For the text-containing cell, return its midpoint in (x, y) coordinate format. 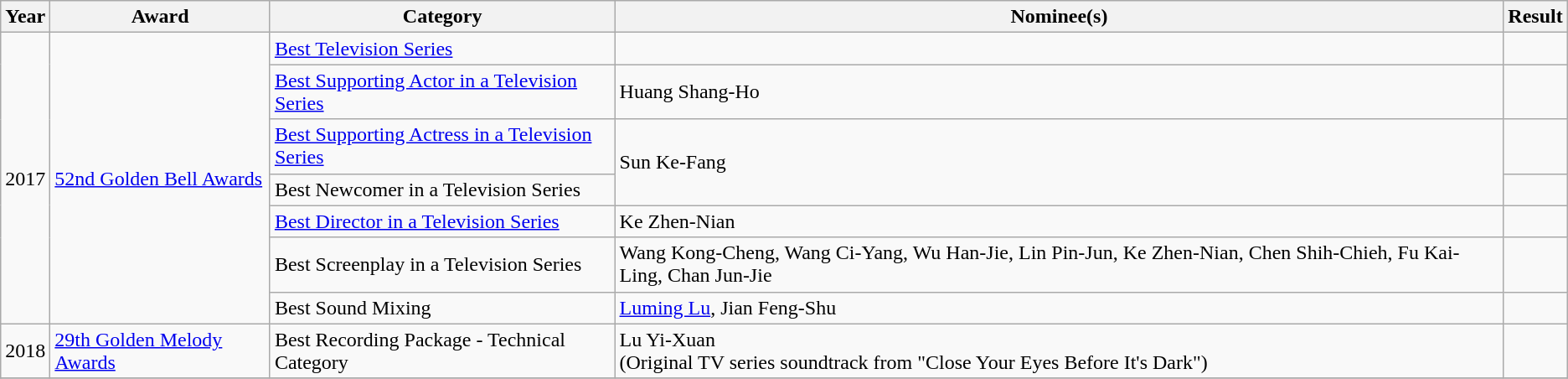
29th Golden Melody Awards (161, 350)
Result (1535, 17)
Category (442, 17)
Lu Yi-Xuan (Original TV series soundtrack from "Close Your Eyes Before It's Dark") (1059, 350)
Best Recording Package - Technical Category (442, 350)
Sun Ke-Fang (1059, 163)
Year (25, 17)
Luming Lu, Jian Feng-Shu (1059, 308)
Best Screenplay in a Television Series (442, 265)
Best Director in a Television Series (442, 221)
Wang Kong-Cheng, Wang Ci-Yang, Wu Han-Jie, Lin Pin-Jun, Ke Zhen-Nian, Chen Shih-Chieh, Fu Kai-Ling, Chan Jun-Jie (1059, 265)
2017 (25, 178)
Best Television Series (442, 49)
52nd Golden Bell Awards (161, 178)
Best Newcomer in a Television Series (442, 189)
Ke Zhen-Nian (1059, 221)
Award (161, 17)
Nominee(s) (1059, 17)
Huang Shang-Ho (1059, 92)
Best Supporting Actor in a Television Series (442, 92)
Best Supporting Actress in a Television Series (442, 146)
Best Sound Mixing (442, 308)
2018 (25, 350)
